Identify which cell holds the provided text, then report its (X, Y) central coordinate. 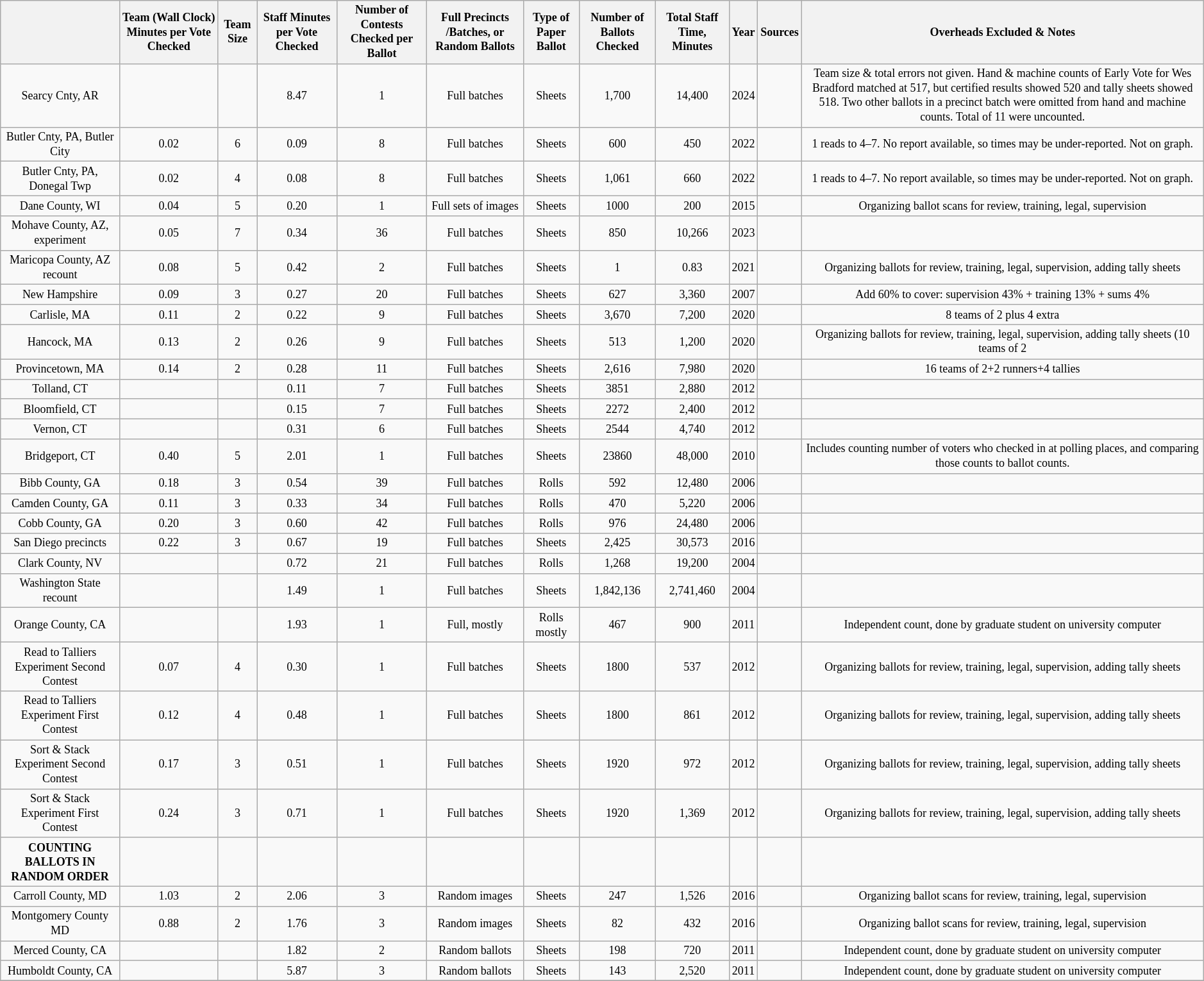
Orange County, CA (60, 625)
Montgomery County MD (60, 924)
2272 (617, 409)
861 (692, 716)
2,616 (617, 369)
5.87 (297, 971)
0.28 (297, 369)
1,061 (617, 179)
2,400 (692, 409)
12,480 (692, 483)
Bibb County, GA (60, 483)
0.13 (169, 342)
Read to Talliers Experiment First Contest (60, 716)
3,360 (692, 295)
0.40 (169, 457)
Camden County, GA (60, 504)
0.27 (297, 295)
24,480 (692, 523)
Mohave County, AZ, experiment (60, 233)
0.17 (169, 764)
592 (617, 483)
Merced County, CA (60, 950)
627 (617, 295)
2023 (744, 233)
Humboldt County, CA (60, 971)
Clark County, NV (60, 563)
Searcy Cnty, AR (60, 95)
467 (617, 625)
0.33 (297, 504)
Type of Paper Ballot (551, 32)
21 (382, 563)
0.42 (297, 267)
10,266 (692, 233)
0.04 (169, 205)
8 teams of 2 plus 4 extra (1003, 314)
Maricopa County, AZ recount (60, 267)
972 (692, 764)
1.93 (297, 625)
Bridgeport, CT (60, 457)
19,200 (692, 563)
2024 (744, 95)
Total Staff Time, Minutes (692, 32)
1.03 (169, 896)
Organizing ballots for review, training, legal, supervision, adding tally sheets (10 teams of 2 (1003, 342)
143 (617, 971)
Add 60% to cover: supervision 43% + training 13% + sums 4% (1003, 295)
Sort & Stack Experiment First Contest (60, 813)
450 (692, 144)
850 (617, 233)
Full, mostly (475, 625)
Number of Ballots Checked (617, 32)
513 (617, 342)
14,400 (692, 95)
5,220 (692, 504)
1.76 (297, 924)
Provincetown, MA (60, 369)
3,670 (617, 314)
0.07 (169, 667)
1,526 (692, 896)
2,520 (692, 971)
7,980 (692, 369)
1,268 (617, 563)
16 teams of 2+2 runners+4 tallies (1003, 369)
Cobb County, GA (60, 523)
1,200 (692, 342)
11 (382, 369)
0.60 (297, 523)
0.88 (169, 924)
1,369 (692, 813)
Vernon, CT (60, 428)
8.47 (297, 95)
34 (382, 504)
2,425 (617, 544)
4,740 (692, 428)
Team (Wall Clock) Minutes per Vote Checked (169, 32)
3851 (617, 389)
0.67 (297, 544)
0.18 (169, 483)
Overheads Excluded & Notes (1003, 32)
30,573 (692, 544)
23860 (617, 457)
0.54 (297, 483)
Dane County, WI (60, 205)
Bloomfield, CT (60, 409)
0.26 (297, 342)
2,741,460 (692, 591)
Full Precincts /Batches, or Random Ballots (475, 32)
470 (617, 504)
Read to Talliers Experiment Second Contest (60, 667)
1.49 (297, 591)
Staff Minutes per Vote Checked (297, 32)
82 (617, 924)
537 (692, 667)
42 (382, 523)
0.15 (297, 409)
247 (617, 896)
0.14 (169, 369)
Tolland, CT (60, 389)
Butler Cnty, PA, Butler City (60, 144)
Team Size (237, 32)
2.01 (297, 457)
2010 (744, 457)
COUNTING BALLOTS IN RANDOM ORDER (60, 862)
1.82 (297, 950)
2.06 (297, 896)
Sort & Stack Experiment Second Contest (60, 764)
2015 (744, 205)
600 (617, 144)
Carroll County, MD (60, 896)
200 (692, 205)
New Hampshire (60, 295)
Butler Cnty, PA, Donegal Twp (60, 179)
1,700 (617, 95)
Number of Contests Checked per Ballot (382, 32)
660 (692, 179)
0.05 (169, 233)
39 (382, 483)
Sources (780, 32)
19 (382, 544)
7,200 (692, 314)
1000 (617, 205)
1,842,136 (617, 591)
0.24 (169, 813)
2,880 (692, 389)
2021 (744, 267)
2007 (744, 295)
0.83 (692, 267)
36 (382, 233)
Rolls mostly (551, 625)
720 (692, 950)
0.31 (297, 428)
0.51 (297, 764)
198 (617, 950)
0.72 (297, 563)
Carlisle, MA (60, 314)
0.34 (297, 233)
900 (692, 625)
San Diego precincts (60, 544)
Includes counting number of voters who checked in at polling places, and comparing those counts to ballot counts. (1003, 457)
Full sets of images (475, 205)
Year (744, 32)
0.71 (297, 813)
2544 (617, 428)
48,000 (692, 457)
0.48 (297, 716)
20 (382, 295)
976 (617, 523)
Washington State recount (60, 591)
Hancock, MA (60, 342)
432 (692, 924)
0.12 (169, 716)
0.30 (297, 667)
